From the cell containing the given text, extract its center point as (x, y) coordinate. 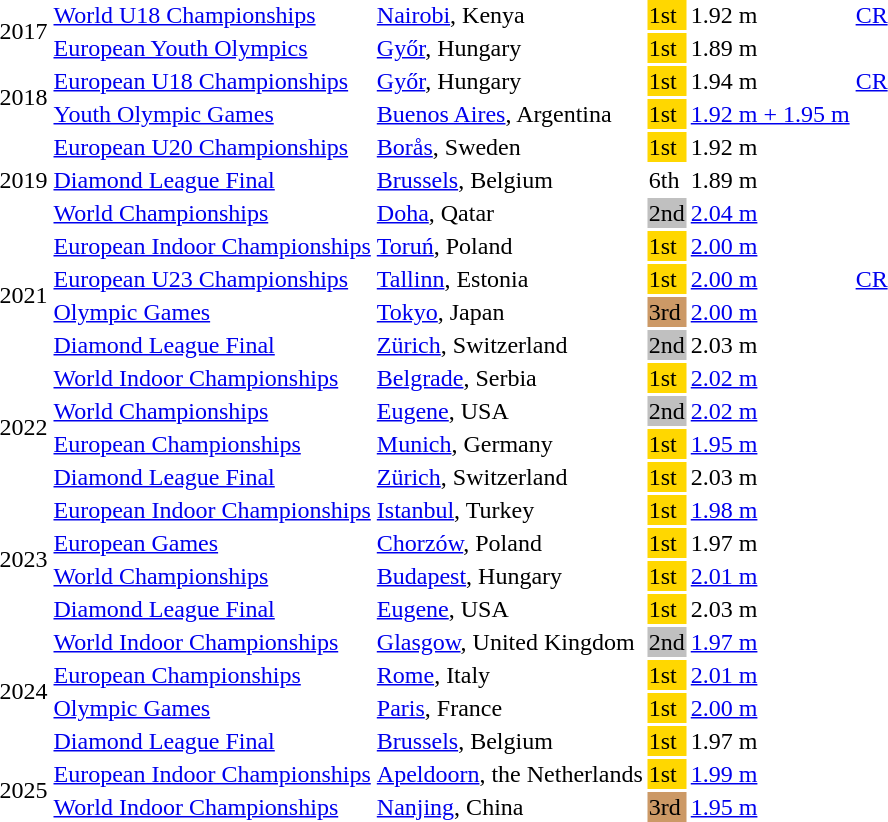
6th (666, 180)
Glasgow, United Kingdom (510, 642)
Toruń, Poland (510, 246)
2.04 m (770, 213)
Belgrade, Serbia (510, 378)
Istanbul, Turkey (510, 510)
European U20 Championships (212, 147)
Munich, Germany (510, 444)
European Youth Olympics (212, 48)
European Games (212, 543)
Borås, Sweden (510, 147)
1.99 m (770, 774)
Tokyo, Japan (510, 312)
Buenos Aires, Argentina (510, 114)
1.94 m (770, 81)
Tallinn, Estonia (510, 279)
Apeldoorn, the Netherlands (510, 774)
1.92 m + 1.95 m (770, 114)
Doha, Qatar (510, 213)
European U18 Championships (212, 81)
Youth Olympic Games (212, 114)
Nairobi, Kenya (510, 15)
Rome, Italy (510, 675)
1.98 m (770, 510)
Chorzów, Poland (510, 543)
Budapest, Hungary (510, 576)
Nanjing, China (510, 807)
European U23 Championships (212, 279)
World U18 Championships (212, 15)
Paris, France (510, 708)
